Provide the [x, y] coordinate of the cell's center where the given text is located.  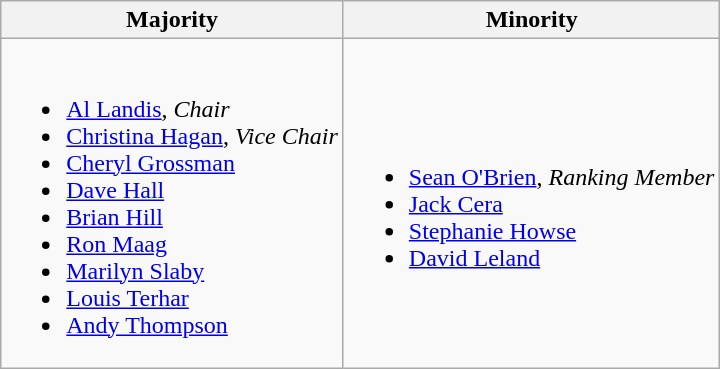
Al Landis, ChairChristina Hagan, Vice ChairCheryl GrossmanDave HallBrian HillRon MaagMarilyn SlabyLouis TerharAndy Thompson [172, 204]
Sean O'Brien, Ranking MemberJack CeraStephanie HowseDavid Leland [532, 204]
Majority [172, 20]
Minority [532, 20]
